Return the [x, y] coordinate for the center point of the cell that contains the specified text.  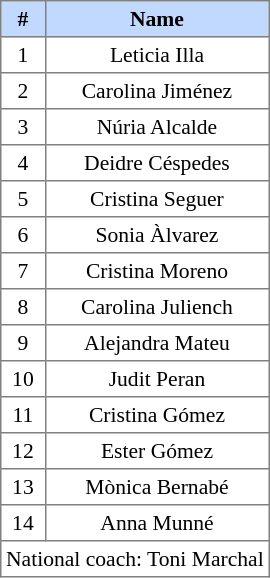
5 [23, 199]
National coach: Toni Marchal [135, 559]
14 [23, 523]
Leticia Illa [157, 55]
2 [23, 91]
Sonia Àlvarez [157, 235]
Name [157, 19]
# [23, 19]
Judit Peran [157, 379]
6 [23, 235]
Carolina Jiménez [157, 91]
10 [23, 379]
3 [23, 127]
Anna Munné [157, 523]
Cristina Seguer [157, 199]
4 [23, 163]
Mònica Bernabé [157, 487]
1 [23, 55]
9 [23, 343]
11 [23, 415]
Deidre Céspedes [157, 163]
Ester Gómez [157, 451]
Carolina Juliench [157, 307]
Cristina Moreno [157, 271]
13 [23, 487]
8 [23, 307]
Núria Alcalde [157, 127]
7 [23, 271]
12 [23, 451]
Cristina Gómez [157, 415]
Alejandra Mateu [157, 343]
